For the text-containing cell, return its midpoint in [x, y] coordinate format. 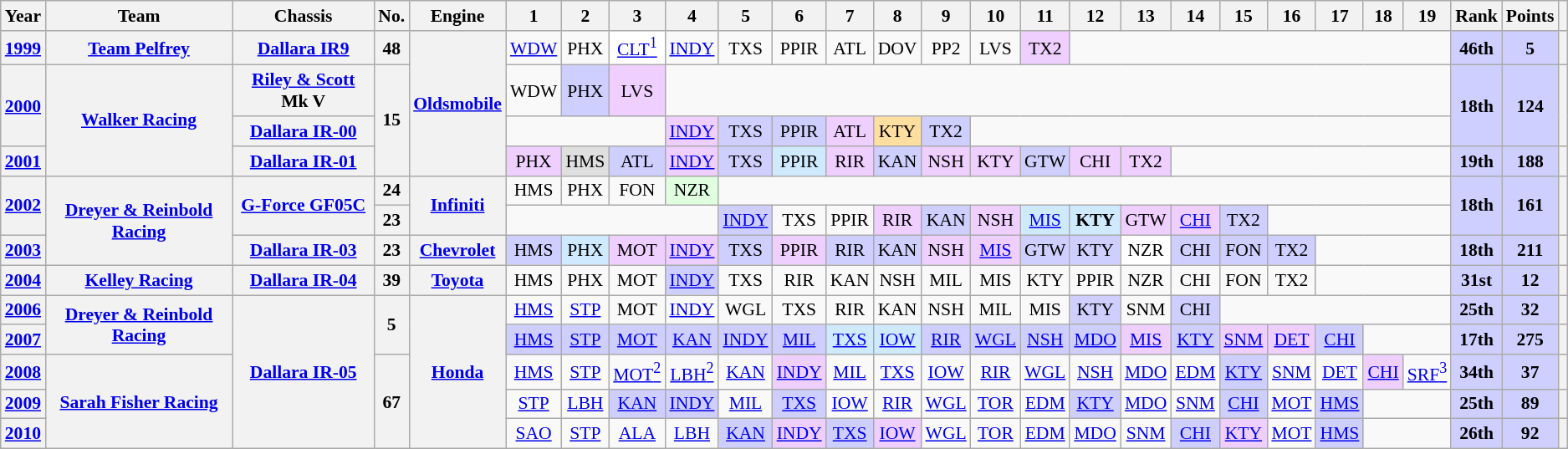
Walker Racing [139, 120]
39 [391, 280]
Team Pelfrey [139, 48]
2 [585, 16]
Rank [1477, 16]
ALA [637, 434]
CLT1 [637, 48]
67 [391, 401]
92 [1530, 434]
2010 [23, 434]
16 [1291, 16]
Riley & Scott Mk V [303, 90]
Team [139, 16]
24 [391, 191]
Oldsmobile [457, 104]
Dallara IR-01 [303, 161]
Dallara IR9 [303, 48]
17th [1477, 340]
Dallara IR-04 [303, 280]
2002 [23, 206]
Infiniti [457, 206]
48 [391, 48]
2000 [23, 105]
Honda [457, 372]
Chevrolet [457, 251]
1999 [23, 48]
2001 [23, 161]
2006 [23, 310]
26th [1477, 434]
Dallara IR-03 [303, 251]
9 [945, 16]
17 [1340, 16]
Chassis [303, 16]
MOT2 [637, 371]
2004 [23, 280]
6 [799, 16]
46th [1477, 48]
Dallara IR-05 [303, 372]
4 [692, 16]
SAO [534, 434]
18 [1383, 16]
188 [1530, 161]
Kelley Racing [139, 280]
37 [1530, 371]
19 [1428, 16]
13 [1146, 16]
11 [1045, 16]
2003 [23, 251]
No. [391, 16]
DOV [898, 48]
G-Force GF05C [303, 206]
275 [1530, 340]
Toyota [457, 280]
7 [850, 16]
Points [1530, 16]
34th [1477, 371]
19th [1477, 161]
PP2 [945, 48]
3 [637, 16]
10 [995, 16]
8 [898, 16]
Sarah Fisher Racing [139, 401]
Year [23, 16]
SRF3 [1428, 371]
161 [1530, 206]
14 [1195, 16]
2008 [23, 371]
89 [1530, 405]
31st [1477, 280]
32 [1530, 310]
124 [1530, 105]
1 [534, 16]
211 [1530, 251]
LBH2 [692, 371]
2007 [23, 340]
Dallara IR-00 [303, 131]
2009 [23, 405]
Engine [457, 16]
